Capture the cell that displays the provided text and extract its (x, y) central coordinate. 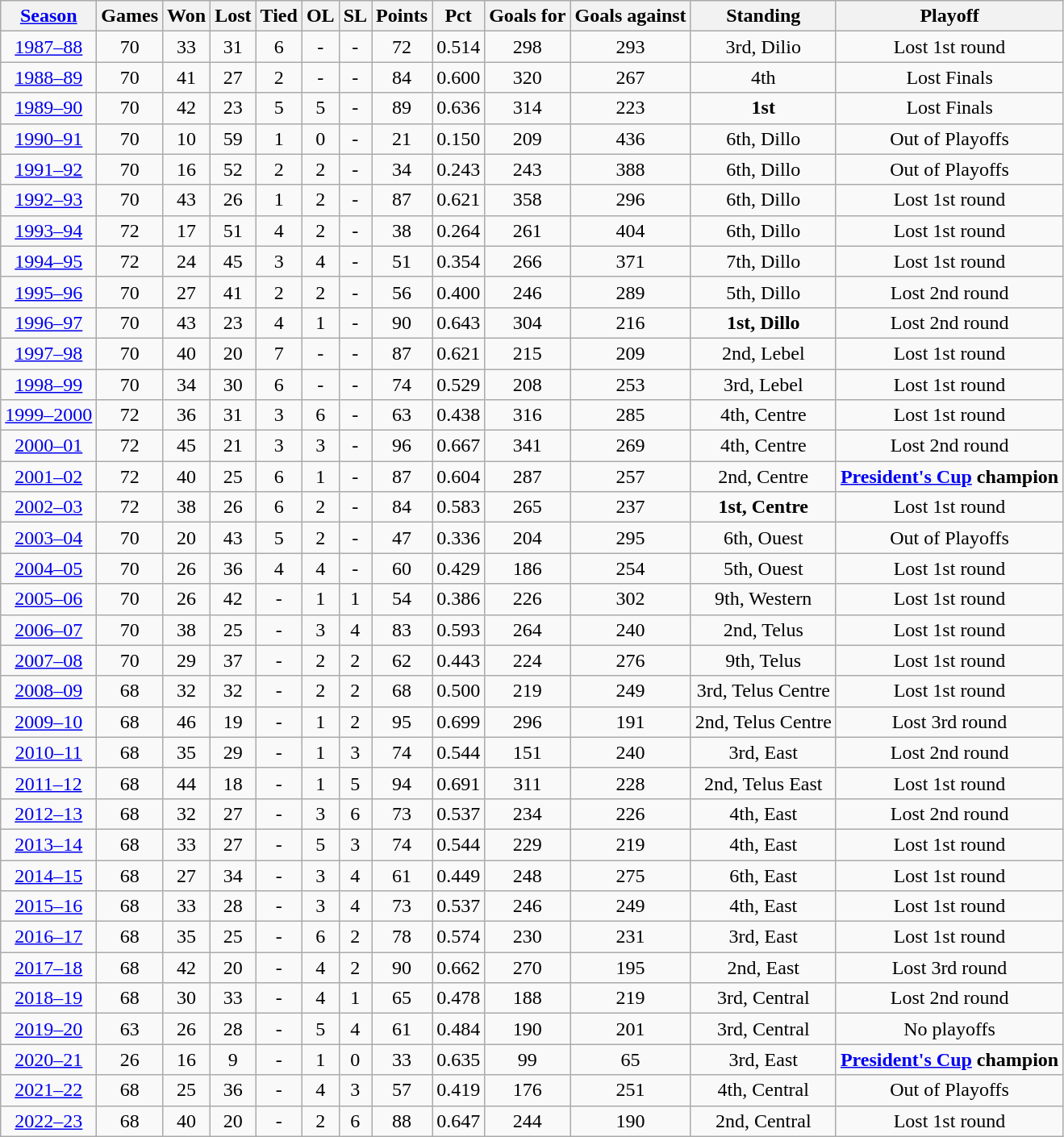
1997–98 (48, 353)
264 (528, 630)
295 (631, 538)
99 (528, 1060)
0.243 (458, 169)
Goals for (528, 16)
2018–19 (48, 998)
176 (528, 1090)
0.354 (458, 261)
0.400 (458, 292)
2015–16 (48, 906)
1996–97 (48, 323)
2nd, Telus (763, 630)
1st, Centre (763, 507)
229 (528, 844)
52 (233, 169)
151 (528, 752)
60 (402, 568)
3rd, Lebel (763, 385)
59 (233, 139)
404 (631, 231)
2022–23 (48, 1121)
78 (402, 937)
253 (631, 385)
216 (631, 323)
18 (233, 783)
Standing (763, 16)
243 (528, 169)
1987–88 (48, 47)
314 (528, 108)
2001–02 (48, 477)
96 (402, 446)
57 (402, 1090)
371 (631, 261)
0.386 (458, 599)
7th, Dillo (763, 261)
2013–14 (48, 844)
88 (402, 1121)
1st, Dillo (763, 323)
1993–94 (48, 231)
0.478 (458, 998)
0.529 (458, 385)
2012–13 (48, 814)
2011–12 (48, 783)
234 (528, 814)
Games (130, 16)
0.667 (458, 446)
2009–10 (48, 722)
287 (528, 477)
2nd, Telus Centre (763, 722)
0.691 (458, 783)
2008–09 (48, 691)
1991–92 (48, 169)
275 (631, 875)
186 (528, 568)
0.662 (458, 968)
261 (528, 231)
0.449 (458, 875)
0.429 (458, 568)
0.484 (458, 1029)
0.419 (458, 1090)
2016–17 (48, 937)
2006–07 (48, 630)
4th, Central (763, 1090)
341 (528, 446)
17 (187, 231)
2002–03 (48, 507)
251 (631, 1090)
228 (631, 783)
1988–89 (48, 77)
191 (631, 722)
0.647 (458, 1121)
Points (402, 16)
195 (631, 968)
244 (528, 1121)
298 (528, 47)
0.635 (458, 1060)
2004–05 (48, 568)
0.699 (458, 722)
289 (631, 292)
0.514 (458, 47)
89 (402, 108)
6th, East (763, 875)
231 (631, 937)
0.583 (458, 507)
47 (402, 538)
Won (187, 16)
204 (528, 538)
83 (402, 630)
2017–18 (48, 968)
Goals against (631, 16)
436 (631, 139)
2nd, Central (763, 1121)
269 (631, 446)
388 (631, 169)
No playoffs (949, 1029)
4th (763, 77)
0.574 (458, 937)
2nd, Lebel (763, 353)
267 (631, 77)
9th, Western (763, 599)
5th, Ouest (763, 568)
1989–90 (48, 108)
95 (402, 722)
0.500 (458, 691)
2003–04 (48, 538)
0.600 (458, 77)
2021–22 (48, 1090)
1995–96 (48, 292)
285 (631, 415)
0.636 (458, 108)
311 (528, 783)
266 (528, 261)
0.604 (458, 477)
257 (631, 477)
302 (631, 599)
224 (528, 660)
230 (528, 937)
54 (402, 599)
2nd, Telus East (763, 783)
2010–11 (48, 752)
2014–15 (48, 875)
2007–08 (48, 660)
5th, Dillo (763, 292)
1st (763, 108)
OL (320, 16)
Tied (279, 16)
208 (528, 385)
Pct (458, 16)
1998–99 (48, 385)
9th, Telus (763, 660)
0.643 (458, 323)
237 (631, 507)
1999–2000 (48, 415)
3rd, Dilio (763, 47)
0.336 (458, 538)
Lost (233, 16)
304 (528, 323)
44 (187, 783)
0.150 (458, 139)
SL (355, 16)
320 (528, 77)
201 (631, 1029)
0.443 (458, 660)
276 (631, 660)
1992–93 (48, 200)
56 (402, 292)
223 (631, 108)
2nd, East (763, 968)
37 (233, 660)
1994–95 (48, 261)
19 (233, 722)
6th, Ouest (763, 538)
7 (279, 353)
2000–01 (48, 446)
2005–06 (48, 599)
248 (528, 875)
0.593 (458, 630)
46 (187, 722)
Playoff (949, 16)
316 (528, 415)
358 (528, 200)
Season (48, 16)
24 (187, 261)
2nd, Centre (763, 477)
1990–91 (48, 139)
215 (528, 353)
0.438 (458, 415)
2019–20 (48, 1029)
265 (528, 507)
9 (233, 1060)
293 (631, 47)
94 (402, 783)
2020–21 (48, 1060)
270 (528, 968)
254 (631, 568)
0.264 (458, 231)
62 (402, 660)
3rd, Telus Centre (763, 691)
188 (528, 998)
10 (187, 139)
